Return the [x, y] coordinate for the center point of the cell that contains the specified text.  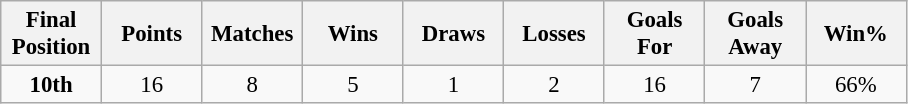
Win% [856, 34]
8 [252, 85]
Goals For [654, 34]
Points [152, 34]
Final Position [52, 34]
10th [52, 85]
Losses [554, 34]
66% [856, 85]
Matches [252, 34]
Draws [454, 34]
Wins [354, 34]
2 [554, 85]
1 [454, 85]
Goals Away [756, 34]
5 [354, 85]
7 [756, 85]
